Output the (x, y) coordinate of the center of the cell containing the given text.  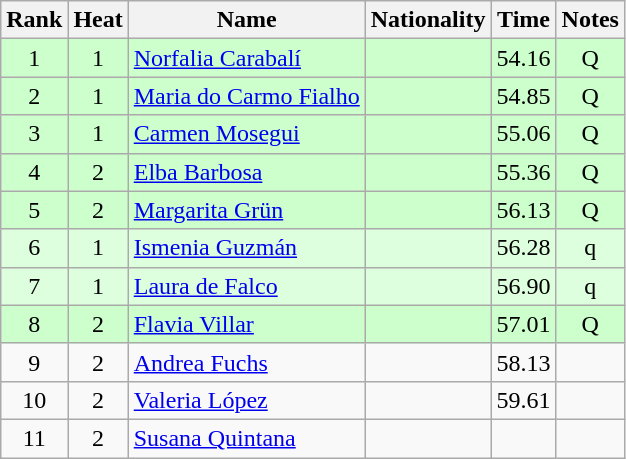
4 (34, 172)
9 (34, 362)
Maria do Carmo Fialho (246, 96)
Flavia Villar (246, 324)
Elba Barbosa (246, 172)
56.28 (524, 248)
5 (34, 210)
56.90 (524, 286)
Laura de Falco (246, 286)
Name (246, 20)
55.36 (524, 172)
Valeria López (246, 400)
6 (34, 248)
11 (34, 438)
56.13 (524, 210)
57.01 (524, 324)
3 (34, 134)
Carmen Mosegui (246, 134)
Ismenia Guzmán (246, 248)
Rank (34, 20)
Susana Quintana (246, 438)
8 (34, 324)
58.13 (524, 362)
Heat (98, 20)
54.85 (524, 96)
7 (34, 286)
Notes (590, 20)
Nationality (428, 20)
59.61 (524, 400)
Norfalia Carabalí (246, 58)
10 (34, 400)
55.06 (524, 134)
54.16 (524, 58)
Andrea Fuchs (246, 362)
Margarita Grün (246, 210)
Time (524, 20)
